Return the [X, Y] coordinate for the center point of the cell that contains the specified text.  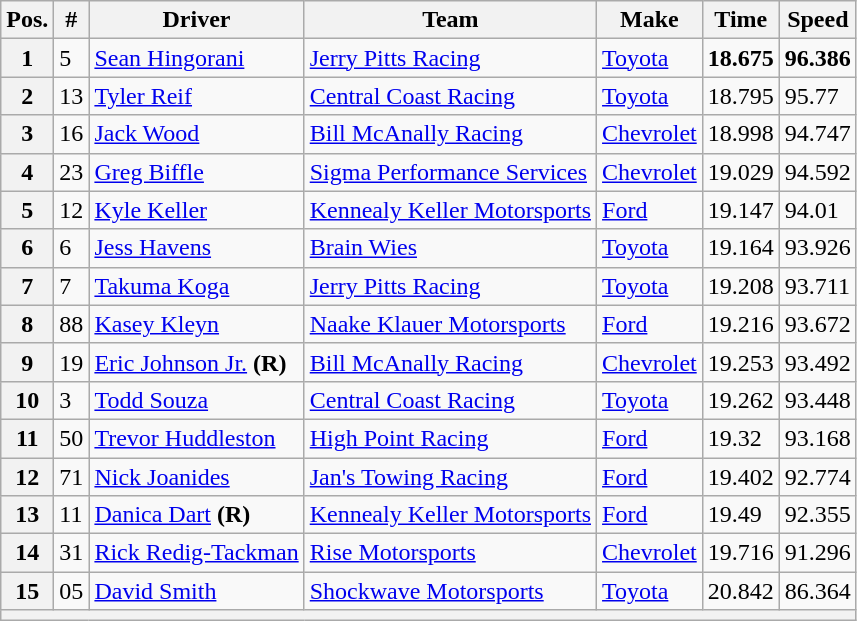
Sigma Performance Services [450, 172]
23 [72, 172]
Speed [818, 20]
19.402 [740, 477]
93.448 [818, 400]
93.492 [818, 362]
Shockwave Motorsports [450, 591]
31 [72, 553]
Sean Hingorani [196, 58]
Danica Dart (R) [196, 515]
8 [28, 324]
19.029 [740, 172]
Make [650, 20]
David Smith [196, 591]
95.77 [818, 96]
19.164 [740, 248]
92.355 [818, 515]
93.926 [818, 248]
Nick Joanides [196, 477]
Brain Wies [450, 248]
20.842 [740, 591]
19.716 [740, 553]
50 [72, 438]
10 [28, 400]
4 [28, 172]
High Point Racing [450, 438]
Eric Johnson Jr. (R) [196, 362]
Greg Biffle [196, 172]
19.32 [740, 438]
# [72, 20]
92.774 [818, 477]
Jan's Towing Racing [450, 477]
Trevor Huddleston [196, 438]
9 [28, 362]
94.747 [818, 134]
86.364 [818, 591]
Time [740, 20]
Driver [196, 20]
Takuma Koga [196, 286]
19.208 [740, 286]
Team [450, 20]
19.253 [740, 362]
Jess Havens [196, 248]
1 [28, 58]
18.675 [740, 58]
18.795 [740, 96]
71 [72, 477]
93.168 [818, 438]
Kasey Kleyn [196, 324]
Jack Wood [196, 134]
18.998 [740, 134]
Tyler Reif [196, 96]
14 [28, 553]
Todd Souza [196, 400]
15 [28, 591]
Naake Klauer Motorsports [450, 324]
Kyle Keller [196, 210]
Pos. [28, 20]
2 [28, 96]
93.672 [818, 324]
05 [72, 591]
Rise Motorsports [450, 553]
19.262 [740, 400]
19.49 [740, 515]
94.01 [818, 210]
91.296 [818, 553]
88 [72, 324]
19 [72, 362]
96.386 [818, 58]
16 [72, 134]
19.147 [740, 210]
19.216 [740, 324]
Rick Redig-Tackman [196, 553]
94.592 [818, 172]
93.711 [818, 286]
